Find where the given text appears and provide that cell's center as (x, y) coordinate. 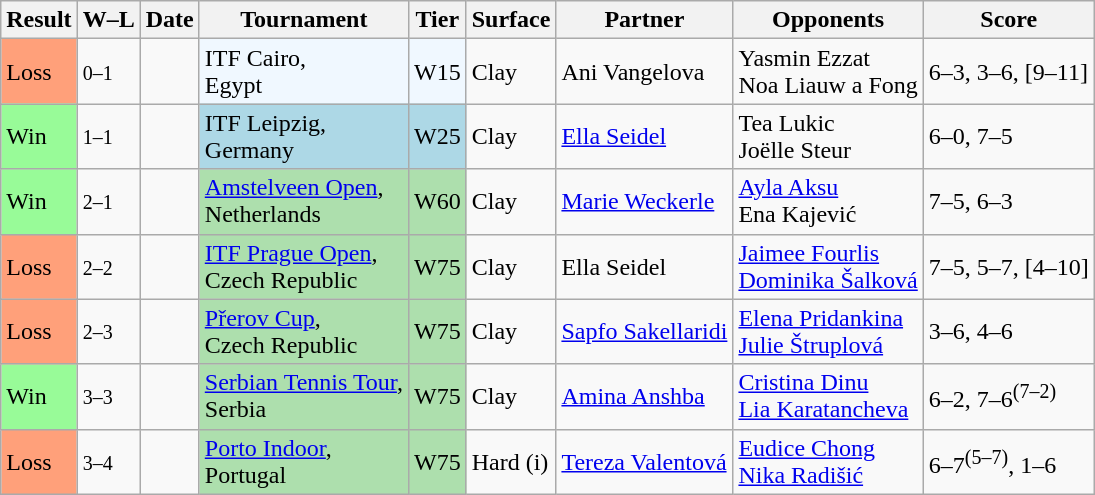
6–7(5–7), 1–6 (1008, 462)
Elena Pridankina Julie Štruplová (828, 332)
3–6, 4–6 (1008, 332)
Yasmin Ezzat Noa Liauw a Fong (828, 72)
Opponents (828, 20)
Hard (i) (511, 462)
3–4 (108, 462)
ITF Cairo, Egypt (304, 72)
Result (39, 20)
Ani Vangelova (644, 72)
6–0, 7–5 (1008, 136)
Amstelveen Open, Netherlands (304, 202)
2–2 (108, 266)
Tournament (304, 20)
Sapfo Sakellaridi (644, 332)
W60 (437, 202)
Serbian Tennis Tour, Serbia (304, 396)
W25 (437, 136)
Cristina Dinu Lia Karatancheva (828, 396)
Score (1008, 20)
Amina Anshba (644, 396)
Jaimee Fourlis Dominika Šalková (828, 266)
7–5, 6–3 (1008, 202)
Ayla Aksu Ena Kajević (828, 202)
2–1 (108, 202)
Přerov Cup, Czech Republic (304, 332)
Partner (644, 20)
W15 (437, 72)
0–1 (108, 72)
7–5, 5–7, [4–10] (1008, 266)
Tier (437, 20)
2–3 (108, 332)
Porto Indoor, Portugal (304, 462)
6–3, 3–6, [9–11] (1008, 72)
3–3 (108, 396)
1–1 (108, 136)
6–2, 7–6(7–2) (1008, 396)
Date (170, 20)
Tereza Valentová (644, 462)
W–L (108, 20)
Tea Lukic Joëlle Steur (828, 136)
Surface (511, 20)
ITF Leipzig, Germany (304, 136)
Eudice Chong Nika Radišić (828, 462)
Marie Weckerle (644, 202)
ITF Prague Open, Czech Republic (304, 266)
